Return the (x, y) coordinate for the center point of the cell that contains the specified text.  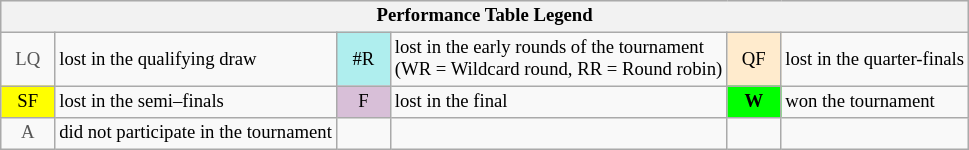
lost in the semi–finals (196, 102)
LQ (28, 60)
W (754, 102)
lost in the early rounds of the tournament(WR = Wildcard round, RR = Round robin) (558, 60)
QF (754, 60)
won the tournament (875, 102)
lost in the quarter-finals (875, 60)
#R (363, 60)
A (28, 134)
Performance Table Legend (485, 16)
SF (28, 102)
lost in the qualifying draw (196, 60)
lost in the final (558, 102)
F (363, 102)
did not participate in the tournament (196, 134)
